Determine the (X, Y) coordinate at the center of the cell enclosing the given text.  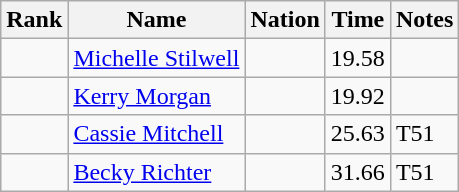
Time (358, 20)
19.92 (358, 96)
31.66 (358, 172)
Rank (34, 20)
25.63 (358, 134)
Michelle Stilwell (156, 58)
Kerry Morgan (156, 96)
Nation (285, 20)
Cassie Mitchell (156, 134)
Name (156, 20)
19.58 (358, 58)
Notes (424, 20)
Becky Richter (156, 172)
